Output the (X, Y) coordinate of the center of the cell containing the given text.  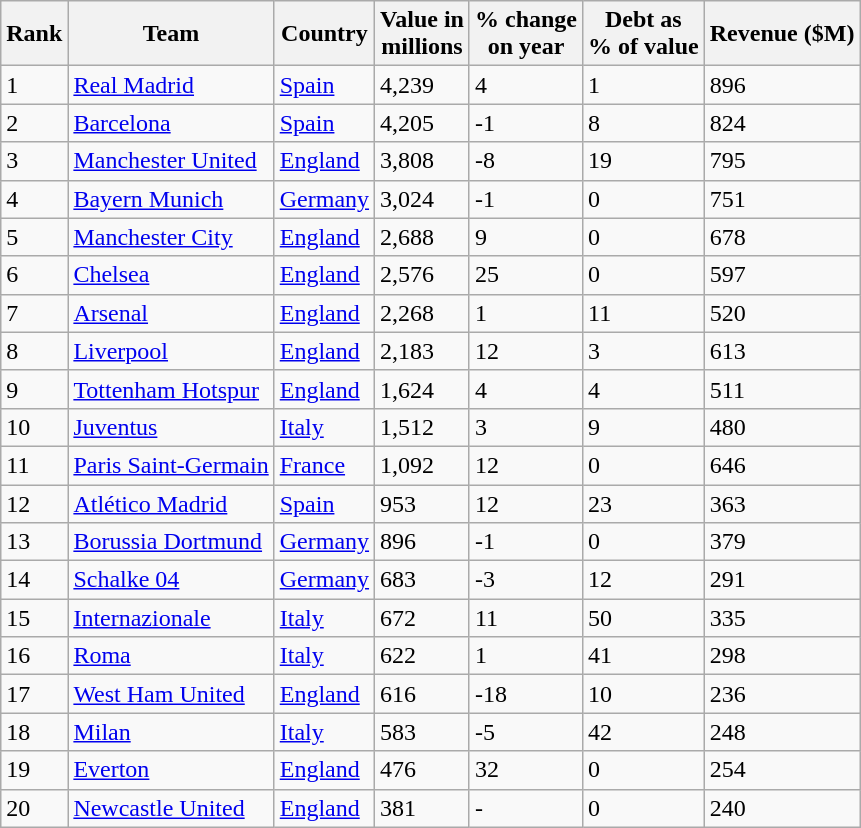
20 (34, 808)
Borussia Dortmund (171, 542)
4,205 (422, 123)
2,183 (422, 351)
953 (422, 503)
Rank (34, 34)
14 (34, 580)
511 (782, 389)
Value inmillions (422, 34)
Arsenal (171, 313)
Bayern Munich (171, 199)
Juventus (171, 427)
291 (782, 580)
Debt as% of value (644, 34)
18 (34, 732)
1,624 (422, 389)
- (526, 808)
254 (782, 770)
16 (34, 656)
Liverpool (171, 351)
25 (526, 275)
23 (644, 503)
335 (782, 618)
795 (782, 161)
Barcelona (171, 123)
42 (644, 732)
France (324, 465)
2 (34, 123)
381 (422, 808)
% changeon year (526, 34)
32 (526, 770)
678 (782, 237)
248 (782, 732)
613 (782, 351)
1,092 (422, 465)
2,576 (422, 275)
616 (422, 694)
Manchester City (171, 237)
15 (34, 618)
-3 (526, 580)
Manchester United (171, 161)
4,239 (422, 85)
240 (782, 808)
2,688 (422, 237)
476 (422, 770)
597 (782, 275)
Real Madrid (171, 85)
379 (782, 542)
-8 (526, 161)
298 (782, 656)
Roma (171, 656)
Tottenham Hotspur (171, 389)
Chelsea (171, 275)
3,024 (422, 199)
824 (782, 123)
West Ham United (171, 694)
2,268 (422, 313)
583 (422, 732)
3,808 (422, 161)
Everton (171, 770)
7 (34, 313)
Team (171, 34)
5 (34, 237)
480 (782, 427)
683 (422, 580)
1,512 (422, 427)
Atlético Madrid (171, 503)
Newcastle United (171, 808)
Milan (171, 732)
236 (782, 694)
622 (422, 656)
Schalke 04 (171, 580)
Internazionale (171, 618)
751 (782, 199)
13 (34, 542)
672 (422, 618)
Paris Saint-Germain (171, 465)
-18 (526, 694)
646 (782, 465)
17 (34, 694)
520 (782, 313)
-5 (526, 732)
Revenue ($M) (782, 34)
41 (644, 656)
363 (782, 503)
50 (644, 618)
Country (324, 34)
6 (34, 275)
